Return [X, Y] of the center of cell containing provided text 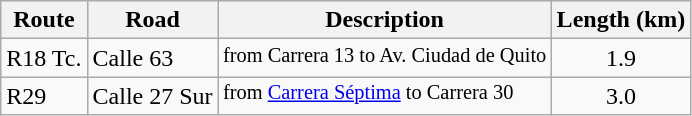
Length (km) [621, 20]
1.9 [621, 58]
Calle 63 [152, 58]
3.0 [621, 96]
Description [384, 20]
from Carrera 13 to Av. Ciudad de Quito [384, 58]
Road [152, 20]
R29 [44, 96]
Calle 27 Sur [152, 96]
from Carrera Séptima to Carrera 30 [384, 96]
R18 Tc. [44, 58]
Route [44, 20]
